Capture the cell that displays the provided text and extract its [x, y] central coordinate. 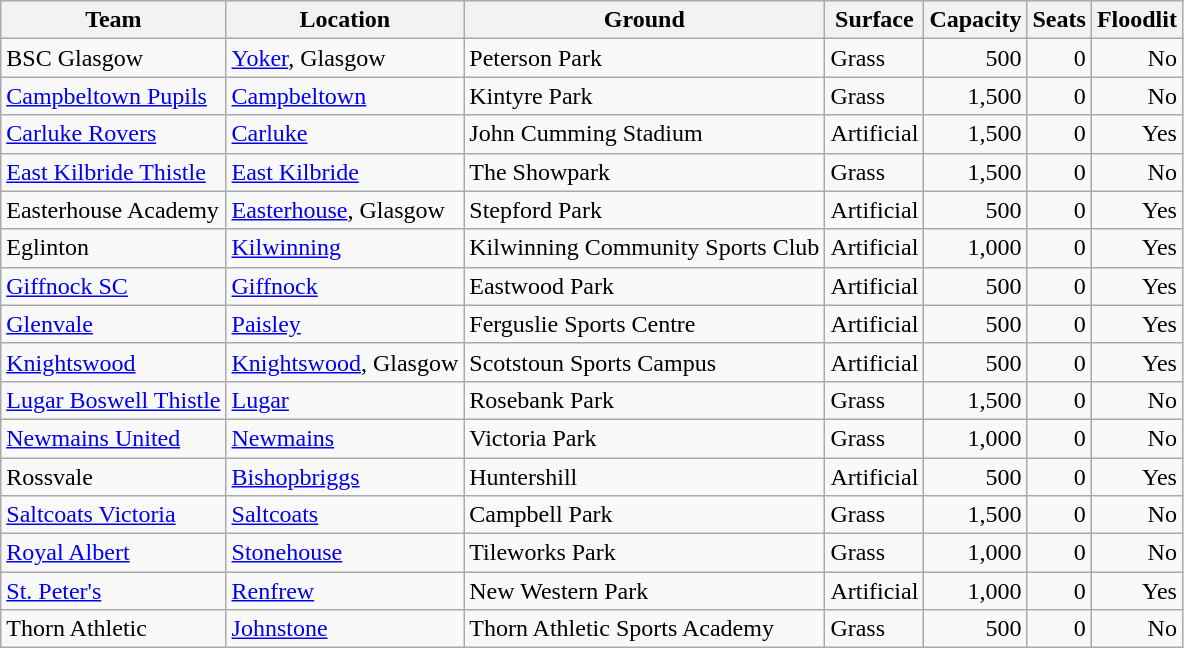
Kilwinning [345, 248]
Kintyre Park [644, 96]
Peterson Park [644, 58]
Huntershill [644, 477]
Eglinton [114, 248]
Lugar Boswell Thistle [114, 400]
Royal Albert [114, 553]
Capacity [976, 20]
Ferguslie Sports Centre [644, 324]
Glenvale [114, 324]
Easterhouse Academy [114, 210]
Carluke [345, 134]
Team [114, 20]
Johnstone [345, 629]
Paisley [345, 324]
Tileworks Park [644, 553]
Victoria Park [644, 438]
Newmains [345, 438]
Renfrew [345, 591]
Surface [874, 20]
Yoker, Glasgow [345, 58]
Scotstoun Sports Campus [644, 362]
East Kilbride [345, 172]
Thorn Athletic Sports Academy [644, 629]
Seats [1059, 20]
Knightswood, Glasgow [345, 362]
Newmains United [114, 438]
Kilwinning Community Sports Club [644, 248]
Thorn Athletic [114, 629]
Bishopbriggs [345, 477]
Easterhouse, Glasgow [345, 210]
New Western Park [644, 591]
Ground [644, 20]
Stonehouse [345, 553]
Carluke Rovers [114, 134]
Lugar [345, 400]
Campbeltown Pupils [114, 96]
Saltcoats [345, 515]
Saltcoats Victoria [114, 515]
John Cumming Stadium [644, 134]
Location [345, 20]
St. Peter's [114, 591]
Rossvale [114, 477]
East Kilbride Thistle [114, 172]
BSC Glasgow [114, 58]
Giffnock SC [114, 286]
Campbell Park [644, 515]
Eastwood Park [644, 286]
Campbeltown [345, 96]
Knightswood [114, 362]
The Showpark [644, 172]
Floodlit [1136, 20]
Rosebank Park [644, 400]
Giffnock [345, 286]
Stepford Park [644, 210]
